Scan for the cell matching the given text and deliver its [x, y] coordinate at center. 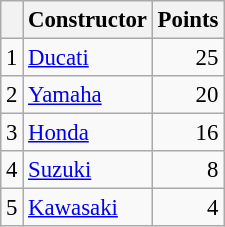
25 [188, 58]
5 [12, 208]
Suzuki [88, 170]
Ducati [88, 58]
16 [188, 133]
1 [12, 58]
Constructor [88, 20]
Points [188, 20]
20 [188, 95]
Honda [88, 133]
3 [12, 133]
8 [188, 170]
2 [12, 95]
Yamaha [88, 95]
Kawasaki [88, 208]
